Extract the [X, Y] coordinate from the center of the cell holding the provided text.  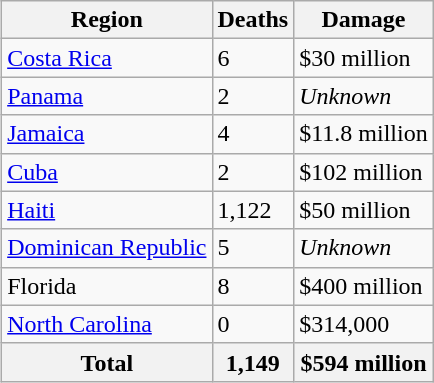
Dominican Republic [107, 248]
Jamaica [107, 134]
$102 million [364, 172]
$400 million [364, 286]
Damage [364, 20]
8 [253, 286]
Florida [107, 286]
Region [107, 20]
4 [253, 134]
1,149 [253, 362]
Costa Rica [107, 58]
6 [253, 58]
Deaths [253, 20]
0 [253, 324]
North Carolina [107, 324]
$50 million [364, 210]
$594 million [364, 362]
$30 million [364, 58]
Total [107, 362]
$314,000 [364, 324]
$11.8 million [364, 134]
5 [253, 248]
Panama [107, 96]
Cuba [107, 172]
1,122 [253, 210]
Haiti [107, 210]
